Extract the [x, y] coordinate from the center of the cell holding the provided text.  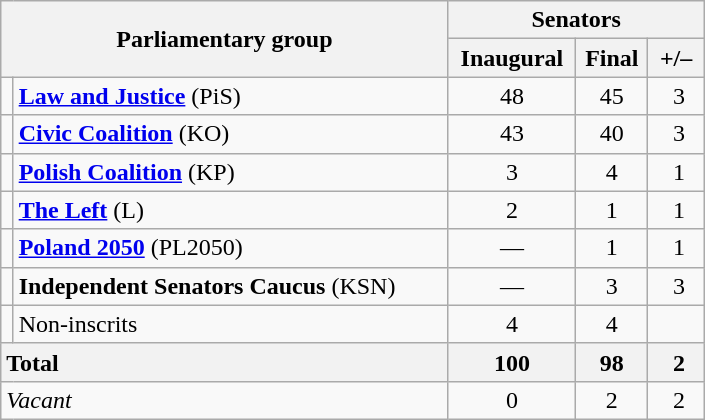
Polish Coalition (KP) [230, 172]
The Left (L) [230, 210]
Senators [576, 20]
Civic Coalition (KO) [230, 134]
45 [612, 96]
Law and Justice (PiS) [230, 96]
40 [612, 134]
Poland 2050 (PL2050) [230, 248]
100 [512, 362]
43 [512, 134]
98 [612, 362]
Final [612, 58]
48 [512, 96]
Vacant [224, 400]
Non-inscrits [230, 324]
+/– [676, 58]
Total [224, 362]
Independent Senators Caucus (KSN) [230, 286]
Parliamentary group [224, 39]
0 [512, 400]
Inaugural [512, 58]
